Detect which cell encompasses the target text, then output its [x, y] center coordinate. 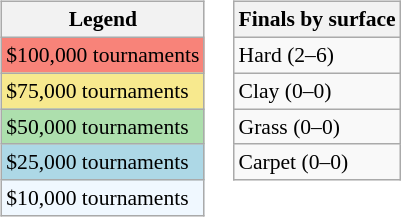
$75,000 tournaments [102, 91]
$25,000 tournaments [102, 162]
Clay (0–0) [318, 91]
Hard (2–6) [318, 55]
Grass (0–0) [318, 127]
Legend [102, 20]
Finals by surface [318, 20]
Carpet (0–0) [318, 162]
$100,000 tournaments [102, 55]
$50,000 tournaments [102, 127]
$10,000 tournaments [102, 198]
